Provide the [X, Y] coordinate of the cell's center where the given text is located.  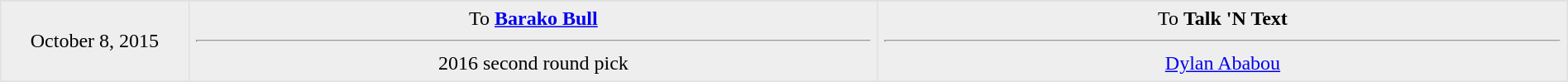
To Barako Bull2016 second round pick [533, 41]
To Talk 'N TextDylan Ababou [1223, 41]
October 8, 2015 [94, 41]
